Return the [X, Y] coordinate for the center point of the cell that contains the specified text.  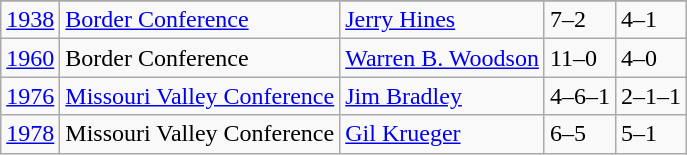
2–1–1 [650, 96]
1976 [30, 96]
6–5 [580, 134]
Jerry Hines [442, 20]
1938 [30, 20]
Gil Krueger [442, 134]
4–1 [650, 20]
7–2 [580, 20]
4–6–1 [580, 96]
Warren B. Woodson [442, 58]
Jim Bradley [442, 96]
1960 [30, 58]
5–1 [650, 134]
4–0 [650, 58]
1978 [30, 134]
11–0 [580, 58]
